Identify which cell holds the provided text, then report its [x, y] central coordinate. 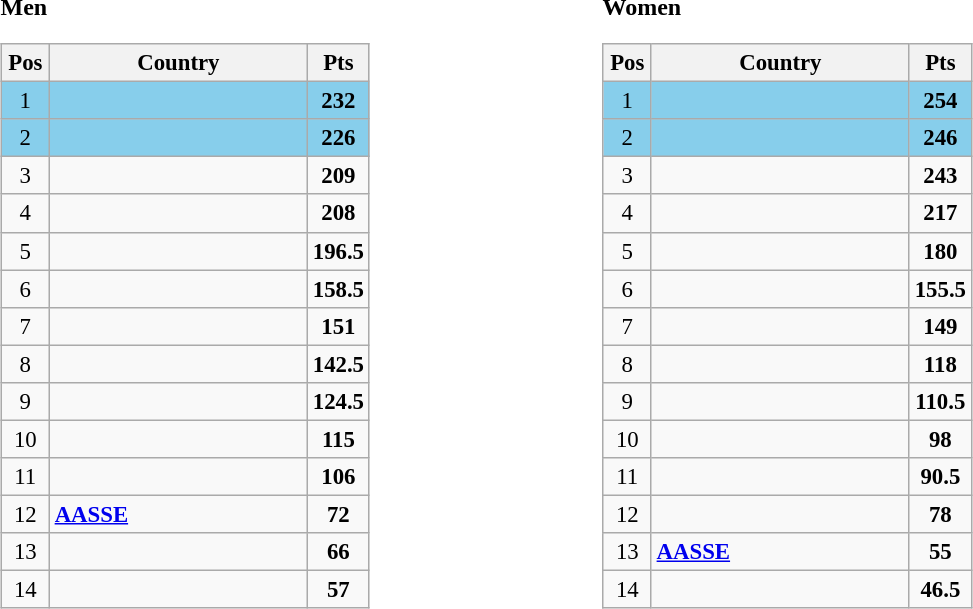
98 [940, 439]
196.5 [338, 251]
78 [940, 514]
151 [338, 326]
226 [338, 138]
55 [940, 552]
208 [338, 213]
149 [940, 326]
57 [338, 589]
66 [338, 552]
209 [338, 176]
124.5 [338, 401]
158.5 [338, 289]
155.5 [940, 289]
72 [338, 514]
246 [940, 138]
180 [940, 251]
110.5 [940, 401]
142.5 [338, 364]
232 [338, 101]
46.5 [940, 589]
217 [940, 213]
90.5 [940, 477]
115 [338, 439]
243 [940, 176]
106 [338, 477]
254 [940, 101]
118 [940, 364]
